Capture the cell that displays the provided text and extract its (x, y) central coordinate. 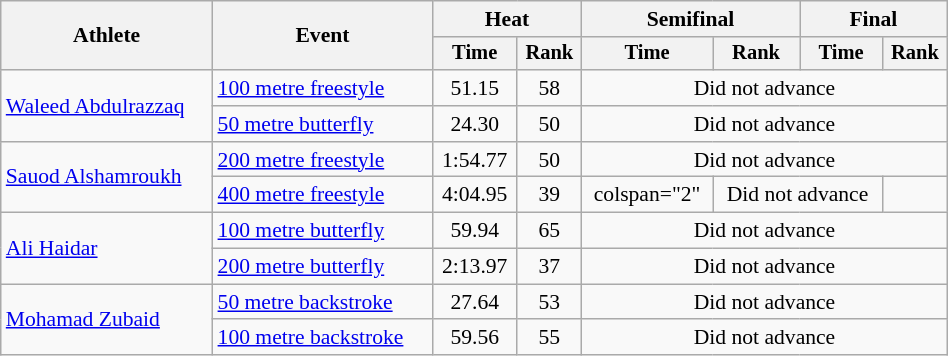
50 metre backstroke (323, 302)
Waleed Abdulrazzaq (107, 106)
58 (550, 88)
Sauod Alshamroukh (107, 178)
Event (323, 36)
2:13.97 (474, 267)
Heat (506, 19)
200 metre freestyle (323, 160)
Mohamad Zubaid (107, 320)
200 metre butterfly (323, 267)
Final (874, 19)
50 metre butterfly (323, 124)
Ali Haidar (107, 248)
100 metre butterfly (323, 231)
Athlete (107, 36)
53 (550, 302)
100 metre backstroke (323, 338)
59.56 (474, 338)
51.15 (474, 88)
4:04.95 (474, 195)
400 metre freestyle (323, 195)
39 (550, 195)
27.64 (474, 302)
24.30 (474, 124)
100 metre freestyle (323, 88)
colspan="2" (648, 195)
65 (550, 231)
37 (550, 267)
59.94 (474, 231)
Semifinal (691, 19)
1:54.77 (474, 160)
55 (550, 338)
